Scan for the cell matching the given text and deliver its (x, y) coordinate at center. 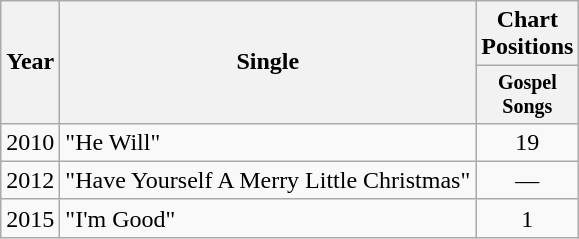
19 (528, 142)
Year (30, 62)
Chart Positions (528, 34)
"Have Yourself A Merry Little Christmas" (268, 180)
2015 (30, 218)
"I'm Good" (268, 218)
Gospel Songs (528, 94)
2010 (30, 142)
"He Will" (268, 142)
Single (268, 62)
— (528, 180)
1 (528, 218)
2012 (30, 180)
